Extract the (X, Y) coordinate from the center of the cell holding the provided text.  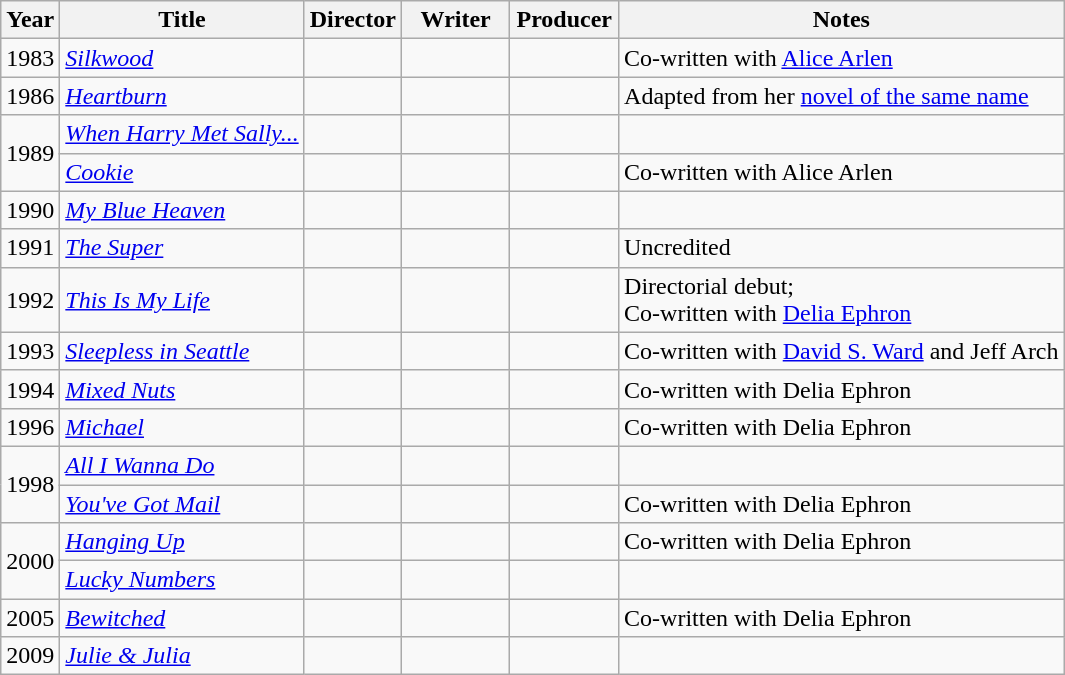
You've Got Mail (182, 503)
Notes (842, 20)
2005 (30, 618)
2009 (30, 656)
When Harry Met Sally... (182, 134)
Adapted from her novel of the same name (842, 96)
Sleepless in Seattle (182, 351)
1986 (30, 96)
Year (30, 20)
The Super (182, 248)
Michael (182, 427)
Title (182, 20)
Uncredited (842, 248)
1994 (30, 389)
1992 (30, 300)
Director (352, 20)
Directorial debut;Co-written with Delia Ephron (842, 300)
All I Wanna Do (182, 465)
1983 (30, 58)
Hanging Up (182, 542)
1989 (30, 153)
Heartburn (182, 96)
Writer (456, 20)
1990 (30, 210)
1991 (30, 248)
My Blue Heaven (182, 210)
Mixed Nuts (182, 389)
This Is My Life (182, 300)
1993 (30, 351)
Julie & Julia (182, 656)
1996 (30, 427)
Cookie (182, 172)
Co-written with David S. Ward and Jeff Arch (842, 351)
Producer (564, 20)
Bewitched (182, 618)
Lucky Numbers (182, 580)
Silkwood (182, 58)
1998 (30, 484)
2000 (30, 561)
